Locate the cell with the specified text and output its [x, y] center coordinate. 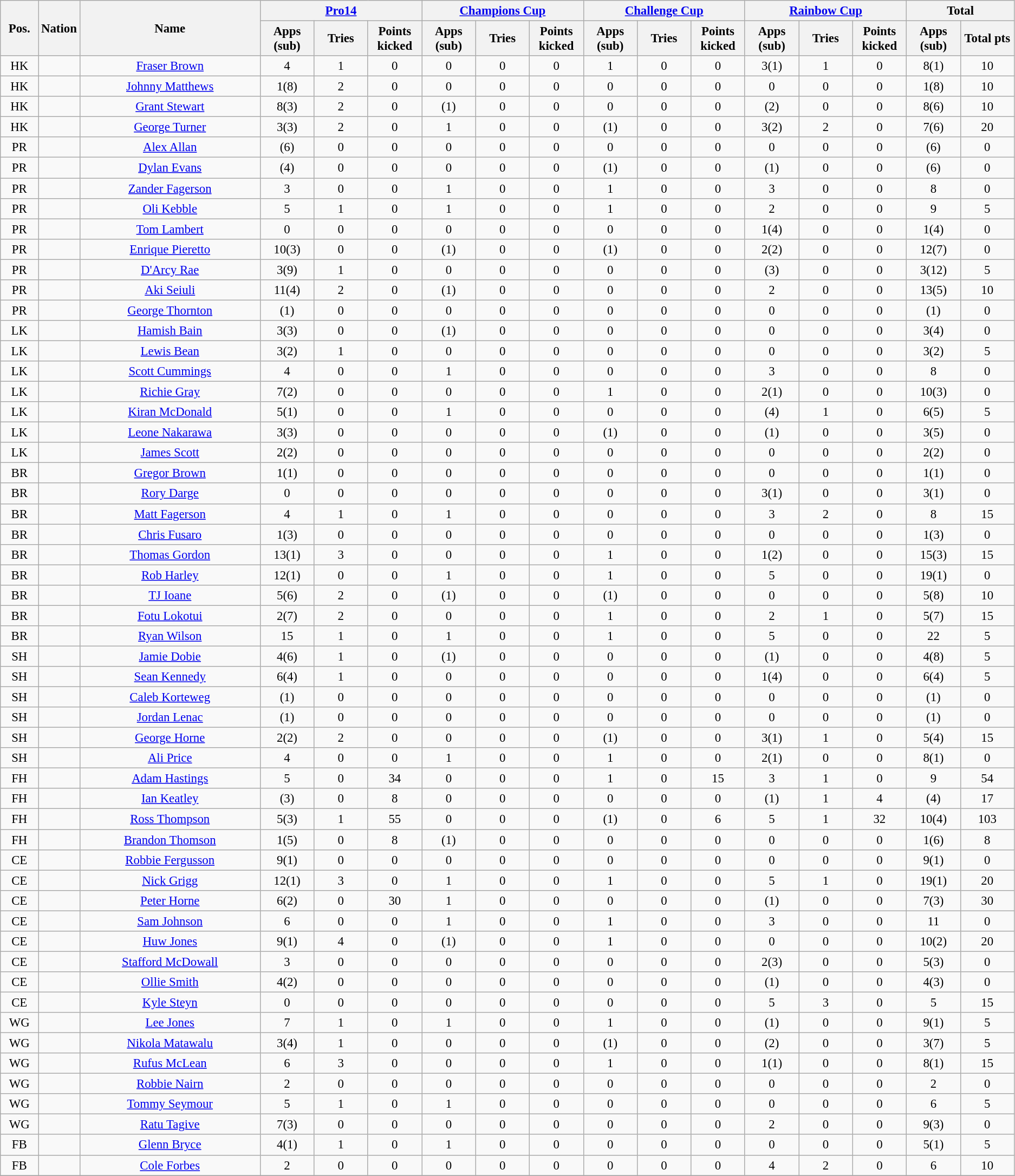
George Turner [170, 127]
11 [934, 921]
Scott Cummings [170, 371]
Huw Jones [170, 942]
Robbie Nairn [170, 1084]
32 [880, 819]
Dylan Evans [170, 168]
Stafford McDowall [170, 962]
Oli Kebble [170, 208]
Ali Price [170, 758]
4(6) [287, 656]
Tommy Seymour [170, 1104]
Fraser Brown [170, 66]
Aki Seiuli [170, 290]
4(1) [287, 1145]
Ryan Wilson [170, 636]
Leone Nakarawa [170, 433]
Peter Horne [170, 900]
Grant Stewart [170, 107]
George Horne [170, 738]
17 [987, 799]
7(2) [287, 392]
Name [170, 28]
3(5) [934, 433]
Gregor Brown [170, 473]
Chris Fusaro [170, 534]
Enrique Pieretto [170, 249]
Ratu Tagive [170, 1125]
10(4) [934, 819]
Kiran McDonald [170, 412]
Adam Hastings [170, 779]
103 [987, 819]
Lewis Bean [170, 351]
22 [934, 636]
4(3) [934, 982]
5(6) [287, 596]
Champions Cup [503, 11]
Pos. [19, 28]
10(2) [934, 942]
6(2) [287, 900]
D'Arcy Rae [170, 270]
Tom Lambert [170, 229]
Zander Fagerson [170, 188]
James Scott [170, 453]
Total [961, 11]
Cole Forbes [170, 1165]
1(2) [771, 554]
TJ Ioane [170, 596]
Matt Fagerson [170, 514]
Johnny Matthews [170, 87]
54 [987, 779]
Total pts [987, 39]
Rainbow Cup [825, 11]
Jamie Dobie [170, 656]
George Thornton [170, 310]
Glenn Bryce [170, 1145]
34 [395, 779]
Nikola Matawalu [170, 1043]
Alex Allan [170, 148]
3(9) [287, 270]
Robbie Fergusson [170, 860]
Thomas Gordon [170, 554]
Ollie Smith [170, 982]
Brandon Thomson [170, 840]
5(8) [934, 596]
4(8) [934, 656]
7(6) [934, 127]
Rob Harley [170, 575]
1(5) [287, 840]
Sean Kennedy [170, 677]
6(5) [934, 412]
3(7) [934, 1043]
12(7) [934, 249]
7 [287, 1023]
8(6) [934, 107]
13(1) [287, 554]
Rufus McLean [170, 1063]
Ross Thompson [170, 819]
11(4) [287, 290]
Nation [59, 28]
2(3) [771, 962]
Ian Keatley [170, 799]
Lee Jones [170, 1023]
5(4) [934, 738]
Fotu Lokotui [170, 616]
Hamish Bain [170, 331]
9(3) [934, 1125]
55 [395, 819]
Caleb Korteweg [170, 697]
Pro14 [341, 11]
2(7) [287, 616]
1(6) [934, 840]
Richie Gray [170, 392]
3(12) [934, 270]
Sam Johnson [170, 921]
4(2) [287, 982]
5(7) [934, 616]
Rory Darge [170, 494]
Kyle Steyn [170, 1002]
15(3) [934, 554]
8(3) [287, 107]
Nick Grigg [170, 880]
13(5) [934, 290]
Challenge Cup [664, 11]
Jordan Lenac [170, 717]
